Detect which cell encompasses the target text, then output its (X, Y) center coordinate. 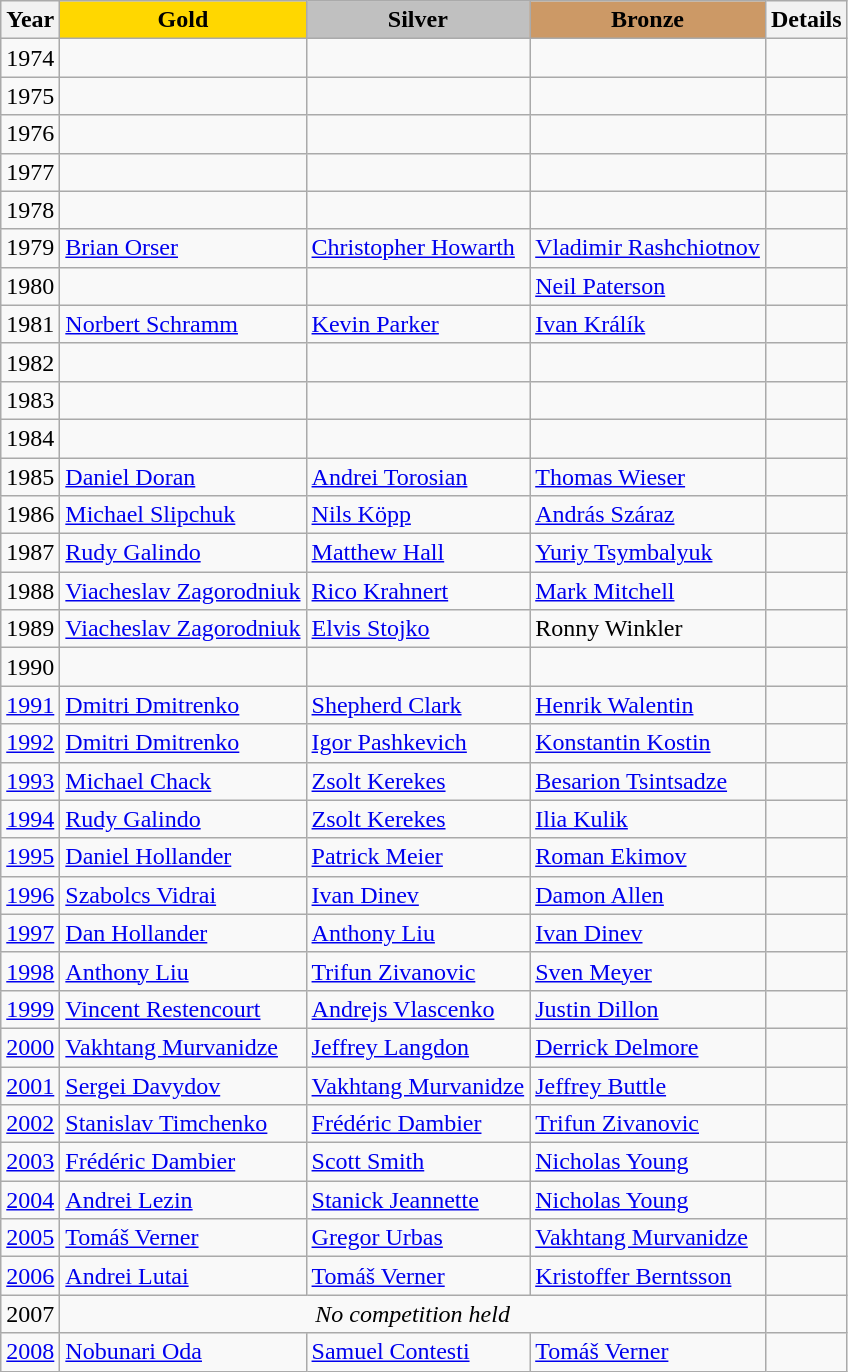
Bronze (648, 20)
Gold (183, 20)
No competition held (413, 1314)
2002 (30, 1124)
Thomas Wieser (648, 477)
1976 (30, 134)
2001 (30, 1085)
Elvis Stojko (418, 629)
Patrick Meier (418, 857)
Silver (418, 20)
Andrei Lutai (183, 1276)
1986 (30, 515)
Daniel Doran (183, 477)
1987 (30, 553)
1997 (30, 933)
Jeffrey Buttle (648, 1085)
1984 (30, 438)
Dan Hollander (183, 933)
2000 (30, 1047)
Brian Orser (183, 248)
Norbert Schramm (183, 324)
1985 (30, 477)
Stanislav Timchenko (183, 1124)
Andrei Torosian (418, 477)
Christopher Howarth (418, 248)
Rico Krahnert (418, 591)
Konstantin Kostin (648, 743)
1996 (30, 895)
Sven Meyer (648, 971)
Besarion Tsintsadze (648, 781)
Year (30, 20)
Samuel Contesti (418, 1352)
Daniel Hollander (183, 857)
Vladimir Rashchiotnov (648, 248)
2004 (30, 1200)
1994 (30, 819)
Andrei Lezin (183, 1200)
Stanick Jeannette (418, 1200)
Ilia Kulik (648, 819)
Kristoffer Berntsson (648, 1276)
Kevin Parker (418, 324)
Andrejs Vlascenko (418, 1009)
2003 (30, 1162)
1977 (30, 172)
Sergei Davydov (183, 1085)
Szabolcs Vidrai (183, 895)
1988 (30, 591)
Ivan Králík (648, 324)
Michael Slipchuk (183, 515)
Mark Mitchell (648, 591)
Yuriy Tsymbalyuk (648, 553)
2008 (30, 1352)
1980 (30, 286)
Henrik Walentin (648, 705)
1999 (30, 1009)
Matthew Hall (418, 553)
Michael Chack (183, 781)
1993 (30, 781)
1974 (30, 58)
Shepherd Clark (418, 705)
András Száraz (648, 515)
1979 (30, 248)
1975 (30, 96)
2006 (30, 1276)
1995 (30, 857)
2005 (30, 1238)
Vincent Restencourt (183, 1009)
Igor Pashkevich (418, 743)
Nils Köpp (418, 515)
Nobunari Oda (183, 1352)
Damon Allen (648, 895)
Derrick Delmore (648, 1047)
1982 (30, 362)
Justin Dillon (648, 1009)
1981 (30, 324)
Gregor Urbas (418, 1238)
1992 (30, 743)
Roman Ekimov (648, 857)
1989 (30, 629)
2007 (30, 1314)
Details (806, 20)
1990 (30, 667)
Scott Smith (418, 1162)
Ronny Winkler (648, 629)
1991 (30, 705)
Neil Paterson (648, 286)
1998 (30, 971)
1978 (30, 210)
Jeffrey Langdon (418, 1047)
1983 (30, 400)
